Search for the cell housing the specified text and yield its (x, y) center coordinate. 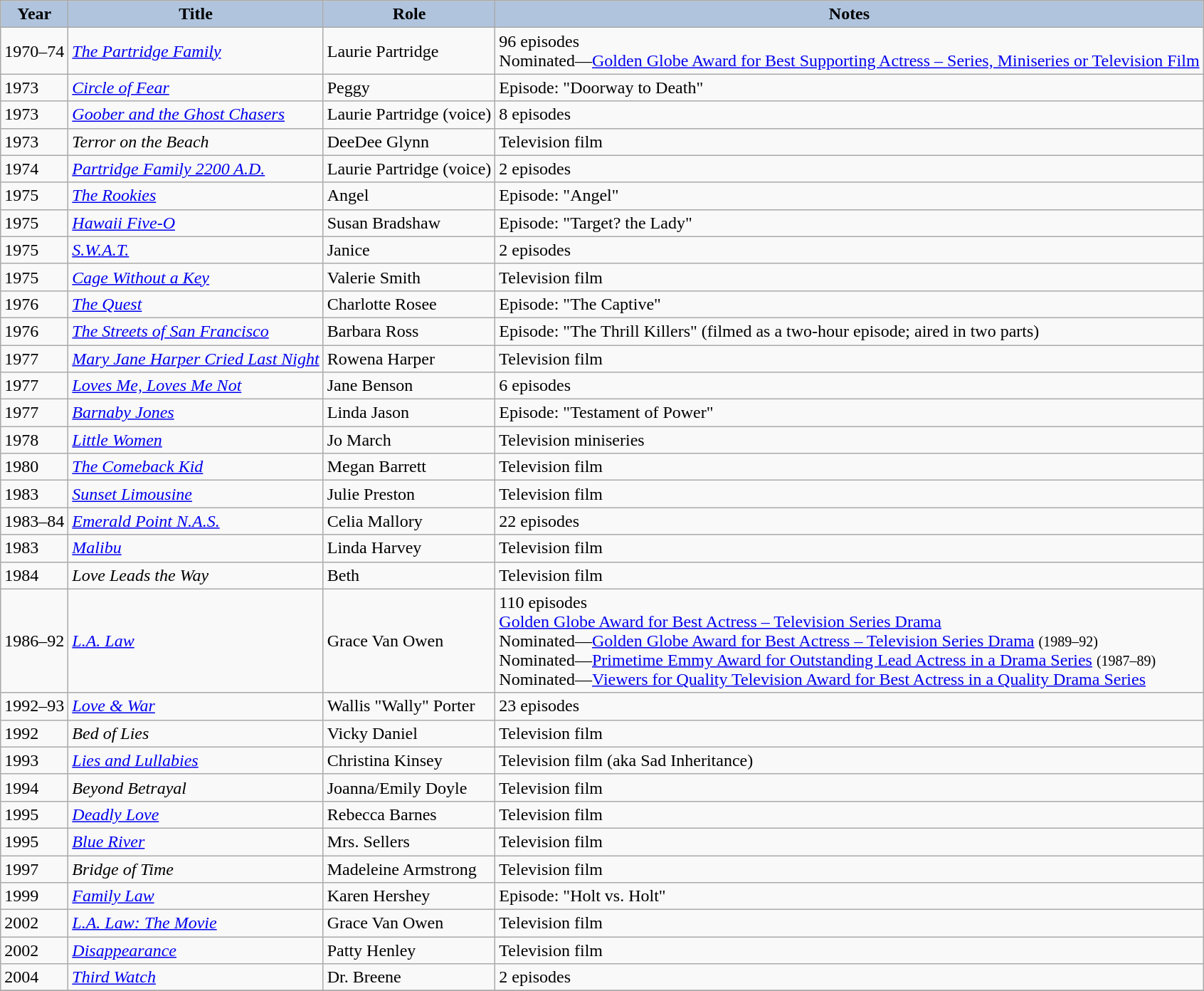
Mary Jane Harper Cried Last Night (196, 358)
1970–74 (34, 51)
L.A. Law: The Movie (196, 923)
Title (196, 14)
Episode: "Doorway to Death" (850, 88)
Television miniseries (850, 440)
Third Watch (196, 977)
Lies and Lullabies (196, 760)
Bridge of Time (196, 869)
Episode: "Holt vs. Holt" (850, 896)
Megan Barrett (409, 467)
Love Leads the Way (196, 575)
Janice (409, 250)
Angel (409, 196)
Dr. Breene (409, 977)
Terror on the Beach (196, 142)
Patty Henley (409, 950)
Hawaii Five-O (196, 223)
The Partridge Family (196, 51)
Malibu (196, 548)
Year (34, 14)
Laurie Partridge (409, 51)
Wallis "Wally" Porter (409, 706)
2004 (34, 977)
Episode: "Testament of Power" (850, 413)
Sunset Limousine (196, 494)
Barbara Ross (409, 331)
Role (409, 14)
Deadly Love (196, 814)
1992–93 (34, 706)
Episode: "Target? the Lady" (850, 223)
1974 (34, 169)
1997 (34, 869)
1994 (34, 787)
Barnaby Jones (196, 413)
96 episodesNominated—Golden Globe Award for Best Supporting Actress – Series, Miniseries or Television Film (850, 51)
Madeleine Armstrong (409, 869)
1984 (34, 575)
Partridge Family 2200 A.D. (196, 169)
Beth (409, 575)
Episode: "The Thrill Killers" (filmed as a two-hour episode; aired in two parts) (850, 331)
Linda Harvey (409, 548)
The Quest (196, 304)
The Rookies (196, 196)
S.W.A.T. (196, 250)
Mrs. Sellers (409, 841)
8 episodes (850, 115)
Beyond Betrayal (196, 787)
Susan Bradshaw (409, 223)
Emerald Point N.A.S. (196, 521)
Love & War (196, 706)
Linda Jason (409, 413)
1993 (34, 760)
The Streets of San Francisco (196, 331)
DeeDee Glynn (409, 142)
Goober and the Ghost Chasers (196, 115)
Christina Kinsey (409, 760)
Joanna/Emily Doyle (409, 787)
Vicky Daniel (409, 733)
1983–84 (34, 521)
Family Law (196, 896)
Blue River (196, 841)
1980 (34, 467)
Cage Without a Key (196, 277)
1992 (34, 733)
Episode: "Angel" (850, 196)
Peggy (409, 88)
1978 (34, 440)
Julie Preston (409, 494)
Karen Hershey (409, 896)
6 episodes (850, 386)
Loves Me, Loves Me Not (196, 386)
Disappearance (196, 950)
Notes (850, 14)
Celia Mallory (409, 521)
L.A. Law (196, 641)
Television film (aka Sad Inheritance) (850, 760)
22 episodes (850, 521)
23 episodes (850, 706)
Little Women (196, 440)
Rebecca Barnes (409, 814)
Charlotte Rosee (409, 304)
The Comeback Kid (196, 467)
1999 (34, 896)
Episode: "The Captive" (850, 304)
Circle of Fear (196, 88)
Valerie Smith (409, 277)
Rowena Harper (409, 358)
Jane Benson (409, 386)
Jo March (409, 440)
1986–92 (34, 641)
Bed of Lies (196, 733)
